Search for the cell housing the specified text and yield its [x, y] center coordinate. 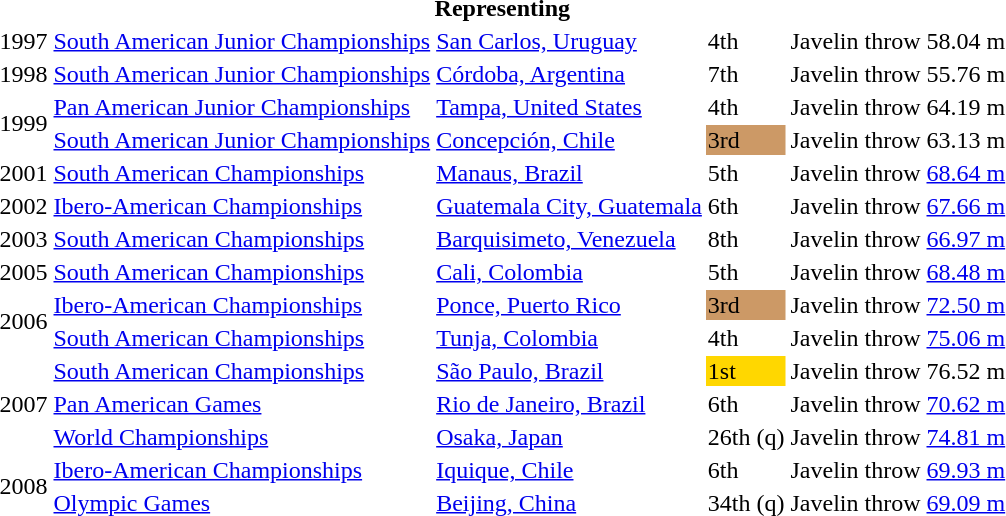
Tampa, United States [570, 107]
Iquique, Chile [570, 470]
Pan American Games [242, 404]
7th [746, 74]
Ponce, Puerto Rico [570, 305]
Osaka, Japan [570, 437]
World Championships [242, 437]
Tunja, Colombia [570, 338]
San Carlos, Uruguay [570, 41]
8th [746, 239]
Manaus, Brazil [570, 173]
Rio de Janeiro, Brazil [570, 404]
Concepción, Chile [570, 140]
Córdoba, Argentina [570, 74]
Pan American Junior Championships [242, 107]
Guatemala City, Guatemala [570, 206]
26th (q) [746, 437]
Cali, Colombia [570, 272]
Barquisimeto, Venezuela [570, 239]
São Paulo, Brazil [570, 371]
1st [746, 371]
